Output the [x, y] coordinate of the center of the cell containing the given text.  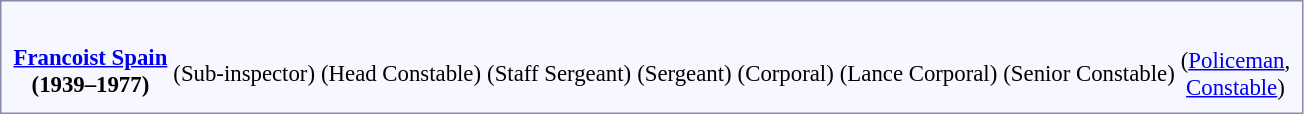
(Sergeant) [684, 60]
(Head Constable) [402, 60]
(Lance Corporal) [918, 60]
(Senior Constable) [1089, 60]
(Staff Sergeant) [560, 60]
(Policeman, Constable) [1235, 60]
(Sub-inspector) [244, 60]
Francoist Spain(1939–1977) [90, 57]
(Corporal) [786, 60]
